Detect which cell encompasses the target text, then output its [X, Y] center coordinate. 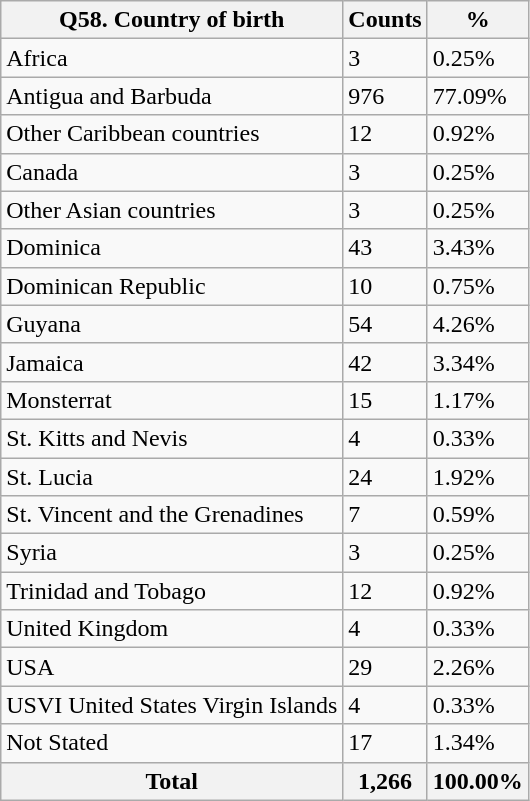
St. Lucia [172, 477]
USA [172, 667]
Africa [172, 58]
17 [385, 743]
2.26% [478, 667]
St. Kitts and Nevis [172, 438]
Guyana [172, 324]
1.34% [478, 743]
Jamaica [172, 362]
Antigua and Barbuda [172, 96]
Dominican Republic [172, 286]
Other Asian countries [172, 210]
Trinidad and Tobago [172, 591]
0.59% [478, 515]
St. Vincent and the Grenadines [172, 515]
43 [385, 248]
Other Caribbean countries [172, 134]
Counts [385, 20]
Not Stated [172, 743]
1.92% [478, 477]
1.17% [478, 400]
24 [385, 477]
USVI United States Virgin Islands [172, 705]
United Kingdom [172, 629]
976 [385, 96]
Q58. Country of birth [172, 20]
42 [385, 362]
Monsterrat [172, 400]
Canada [172, 172]
Syria [172, 553]
3.43% [478, 248]
29 [385, 667]
77.09% [478, 96]
0.75% [478, 286]
3.34% [478, 362]
10 [385, 286]
54 [385, 324]
7 [385, 515]
1,266 [385, 781]
% [478, 20]
Dominica [172, 248]
15 [385, 400]
Total [172, 781]
4.26% [478, 324]
100.00% [478, 781]
